Provide the [x, y] coordinate of the cell's center where the given text is located.  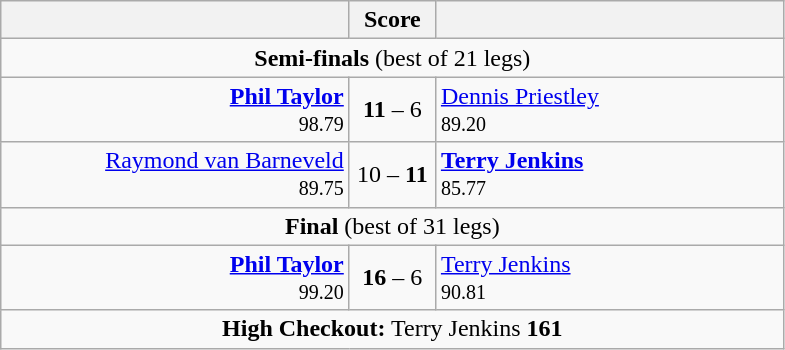
11 – 6 [392, 110]
Score [392, 20]
Phil Taylor 99.20 [176, 278]
Raymond van Barneveld 89.75 [176, 174]
Final (best of 31 legs) [392, 226]
10 – 11 [392, 174]
High Checkout: Terry Jenkins 161 [392, 329]
Terry Jenkins 85.77 [610, 174]
16 – 6 [392, 278]
Terry Jenkins 90.81 [610, 278]
Semi-finals (best of 21 legs) [392, 58]
Dennis Priestley 89.20 [610, 110]
Phil Taylor 98.79 [176, 110]
